From the cell containing the given text, extract its center point as (x, y) coordinate. 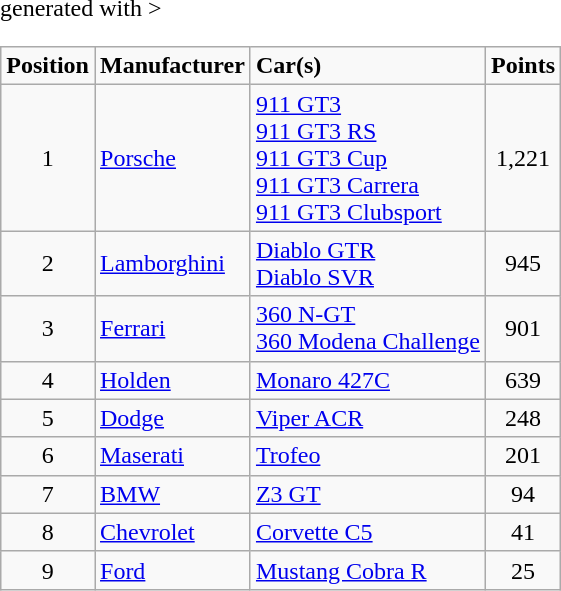
Maserati (172, 456)
Viper ACR (368, 418)
Trofeo (368, 456)
639 (522, 380)
Position (48, 66)
Ford (172, 570)
2 (48, 264)
BMW (172, 494)
7 (48, 494)
Monaro 427C (368, 380)
945 (522, 264)
Z3 GT (368, 494)
Ferrari (172, 328)
Holden (172, 380)
4 (48, 380)
1,221 (522, 158)
Chevrolet (172, 532)
Car(s) (368, 66)
25 (522, 570)
248 (522, 418)
5 (48, 418)
41 (522, 532)
911 GT3911 GT3 RS911 GT3 Cup911 GT3 Carrera911 GT3 Clubsport (368, 158)
Dodge (172, 418)
Mustang Cobra R (368, 570)
360 N-GT360 Modena Challenge (368, 328)
Corvette C5 (368, 532)
Points (522, 66)
9 (48, 570)
1 (48, 158)
8 (48, 532)
Manufacturer (172, 66)
201 (522, 456)
Lamborghini (172, 264)
901 (522, 328)
3 (48, 328)
6 (48, 456)
Diablo GTRDiablo SVR (368, 264)
94 (522, 494)
Porsche (172, 158)
